Output the [X, Y] coordinate of the center of the cell containing the given text.  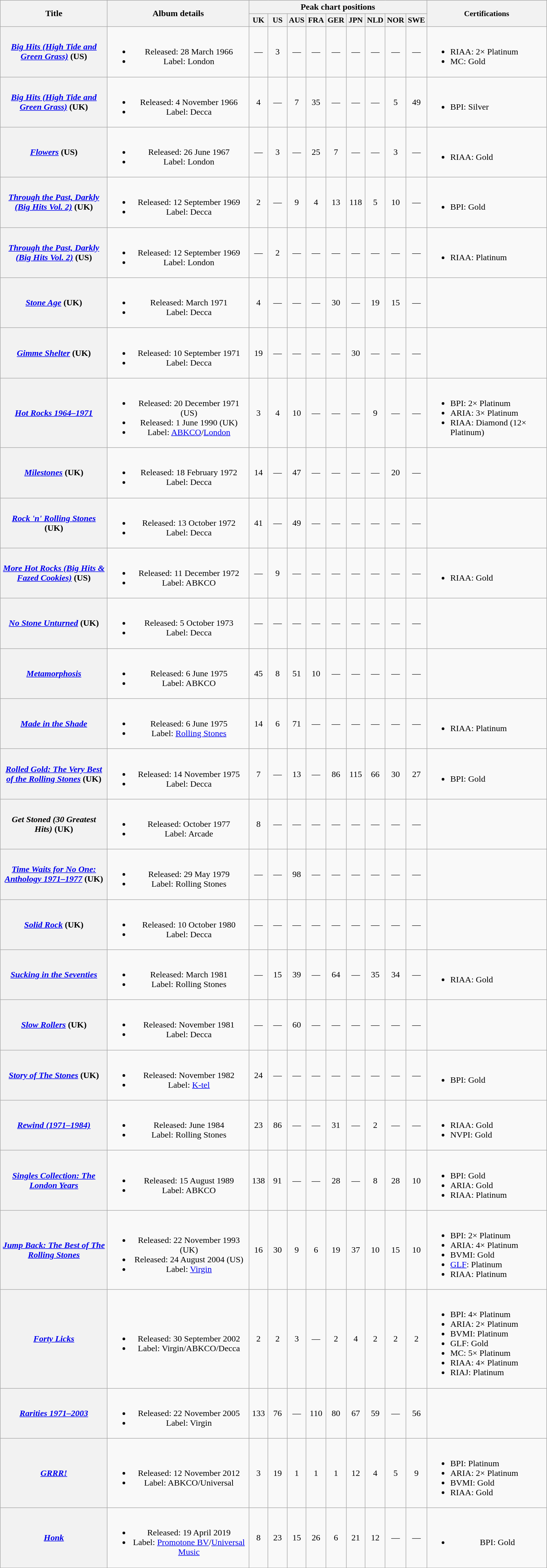
Time Waits for No One: Anthology 1971–1977 (UK) [54, 874]
60 [297, 1025]
Rolled Gold: The Very Best of the Rolling Stones (UK) [54, 774]
Released: 30 September 2002Label: Virgin/ABKCO/Decca [178, 1339]
Story of The Stones (UK) [54, 1075]
26 [316, 1538]
Released: March 1981Label: Rolling Stones [178, 975]
Jump Back: The Best of The Rolling Stones [54, 1250]
BPI: 2× PlatinumARIA: 4× PlatinumBVMI: GoldGLF: PlatinumRIAA: Platinum [486, 1250]
NLD [375, 20]
Released: 28 March 1966Label: London [178, 52]
45 [259, 673]
More Hot Rocks (Big Hits & Fazed Cookies) (US) [54, 573]
Released: 14 November 1975Label: Decca [178, 774]
80 [336, 1413]
76 [277, 1413]
Big Hits (High Tide and Green Grass) (UK) [54, 102]
No Stone Unturned (UK) [54, 623]
Released: 10 October 1980Label: Decca [178, 925]
56 [416, 1413]
Solid Rock (UK) [54, 925]
GER [336, 20]
JPN [355, 20]
FRA [316, 20]
GRRR! [54, 1473]
Get Stoned (30 Greatest Hits) (UK) [54, 824]
64 [336, 975]
Released: 22 November 1993 (UK)Released: 24 August 2004 (US)Label: Virgin [178, 1250]
Singles Collection: The London Years [54, 1181]
21 [355, 1538]
110 [316, 1413]
20 [395, 473]
Released: 18 February 1972Label: Decca [178, 473]
Released: 6 June 1975Label: Rolling Stones [178, 724]
47 [297, 473]
BPI: 4× PlatinumARIA: 2× PlatinumBVMI: PlatinumGLF: GoldMC: 5× PlatinumRIAA: 4× PlatinumRIAJ: Platinum [486, 1339]
25 [316, 152]
Stone Age (UK) [54, 303]
41 [259, 523]
98 [297, 874]
115 [355, 774]
Released: 29 May 1979Label: Rolling Stones [178, 874]
Released: 26 June 1967Label: London [178, 152]
Released: June 1984Label: Rolling Stones [178, 1125]
Released: 4 November 1966Label: Decca [178, 102]
Flowers (US) [54, 152]
AUS [297, 20]
Forty Licks [54, 1339]
Released: 19 April 2019Label: Promotone BV/Universal Music [178, 1538]
RIAA: 2× PlatinumMC: Gold [486, 52]
Peak chart positions [338, 7]
Slow Rollers (UK) [54, 1025]
24 [259, 1075]
Released: November 1982Label: K-tel [178, 1075]
37 [355, 1250]
31 [336, 1125]
Released: 20 December 1971 (US)Released: 1 June 1990 (UK)Label: ABKCO/London [178, 413]
Released: 10 September 1971Label: Decca [178, 353]
BPI: GoldARIA: GoldRIAA: Platinum [486, 1181]
16 [259, 1250]
Rewind (1971–1984) [54, 1125]
BPI: 2× PlatinumARIA: 3× PlatinumRIAA: Diamond (12× Platinum) [486, 413]
Through the Past, Darkly (Big Hits Vol. 2) (US) [54, 253]
Released: November 1981Label: Decca [178, 1025]
Released: 12 November 2012Label: ABKCO/Universal [178, 1473]
Released: 22 November 2005Label: Virgin [178, 1413]
138 [259, 1181]
Released: October 1977Label: Arcade [178, 824]
SWE [416, 20]
RIAA: GoldNVPI: Gold [486, 1125]
Released: 6 June 1975Label: ABKCO [178, 673]
Metamorphosis [54, 673]
Released: 12 September 1969Label: Decca [178, 202]
Title [54, 14]
39 [297, 975]
Rarities 1971–2003 [54, 1413]
Big Hits (High Tide and Green Grass) (US) [54, 52]
UK [259, 20]
Released: 13 October 1972Label: Decca [178, 523]
Through the Past, Darkly (Big Hits Vol. 2) (UK) [54, 202]
51 [297, 673]
Released: 15 August 1989Label: ABKCO [178, 1181]
BPI: Silver [486, 102]
Released: 11 December 1972Label: ABKCO [178, 573]
133 [259, 1413]
71 [297, 724]
Milestones (UK) [54, 473]
BPI: PlatinumARIA: 2× PlatinumBVMI: GoldRIAA: Gold [486, 1473]
91 [277, 1181]
67 [355, 1413]
Released: March 1971Label: Decca [178, 303]
118 [355, 202]
Album details [178, 14]
NOR [395, 20]
Honk [54, 1538]
Gimme Shelter (UK) [54, 353]
34 [395, 975]
US [277, 20]
66 [375, 774]
Made in the Shade [54, 724]
Sucking in the Seventies [54, 975]
27 [416, 774]
Certifications [486, 14]
59 [375, 1413]
Released: 12 September 1969Label: London [178, 253]
Released: 5 October 1973Label: Decca [178, 623]
Hot Rocks 1964–1971 [54, 413]
Rock 'n' Rolling Stones (UK) [54, 523]
